Return [x, y] of the center of cell containing provided text 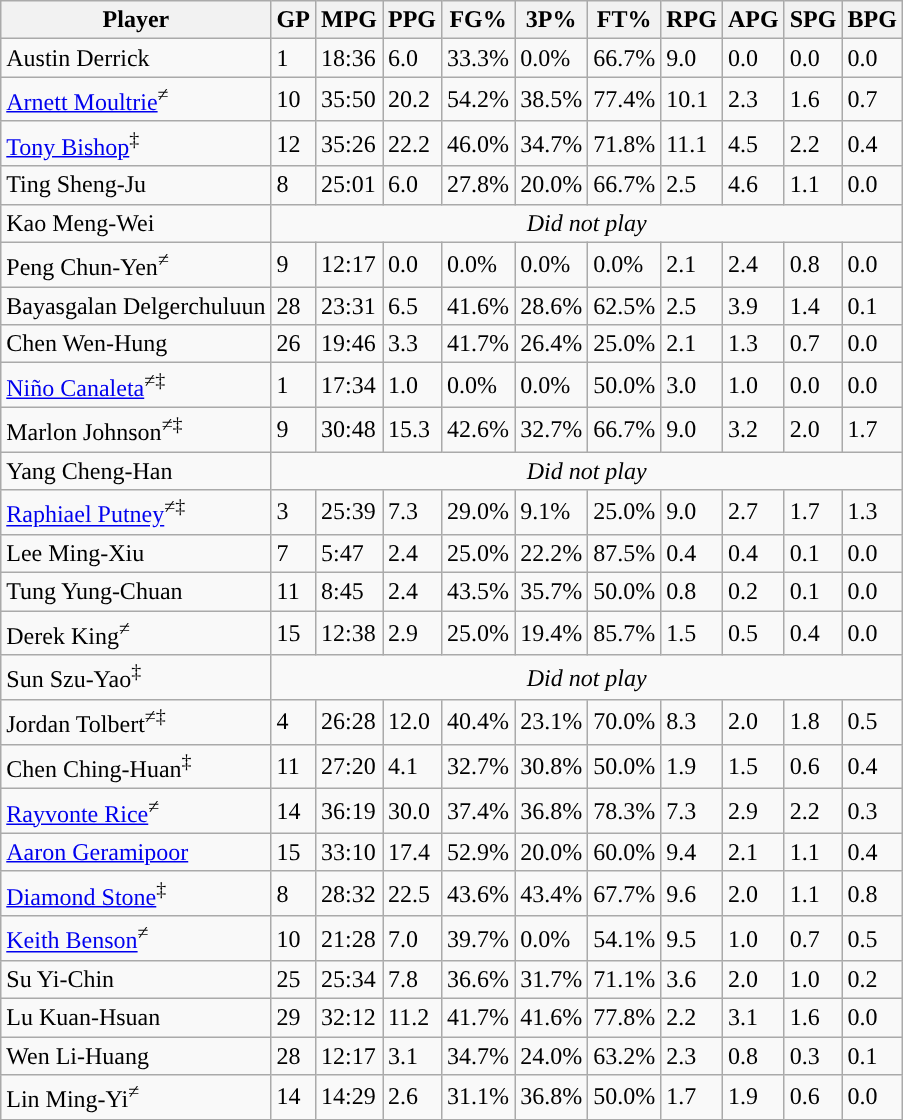
BPG [872, 20]
77.8% [624, 1018]
3.9 [753, 306]
39.7% [478, 938]
3.2 [753, 430]
12:38 [348, 634]
32:12 [348, 1018]
25:39 [348, 512]
43.4% [552, 894]
17.4 [412, 852]
30:48 [348, 430]
26:28 [348, 722]
Tony Bishop‡ [136, 144]
7.0 [412, 938]
Lee Ming-Xiu [136, 554]
8:45 [348, 592]
60.0% [624, 852]
Keith Benson≠ [136, 938]
Yang Cheng-Han [136, 471]
23.1% [552, 722]
11.2 [412, 1018]
Diamond Stone‡ [136, 894]
42.6% [478, 430]
8.3 [692, 722]
5:47 [348, 554]
26.4% [552, 344]
Ting Sheng-Ju [136, 185]
11.1 [692, 144]
2.6 [412, 1098]
3P% [552, 20]
APG [753, 20]
4.5 [753, 144]
Chen Wen-Hung [136, 344]
38.5% [552, 100]
35:50 [348, 100]
4 [293, 722]
36:19 [348, 812]
Lin Ming-Yi≠ [136, 1098]
3.6 [692, 980]
Kao Meng-Wei [136, 223]
1.8 [813, 722]
6.5 [412, 306]
70.0% [624, 722]
SPG [813, 20]
29.0% [478, 512]
30.0 [412, 812]
71.1% [624, 980]
22.5 [412, 894]
43.6% [478, 894]
31.7% [552, 980]
GP [293, 20]
35:26 [348, 144]
RPG [692, 20]
52.9% [478, 852]
7 [293, 554]
9.5 [692, 938]
28.6% [552, 306]
18:36 [348, 58]
37.4% [478, 812]
85.7% [624, 634]
MPG [348, 20]
25 [293, 980]
43.5% [478, 592]
24.0% [552, 1056]
20.2 [412, 100]
63.2% [624, 1056]
FG% [478, 20]
2.7 [753, 512]
Wen Li-Huang [136, 1056]
Austin Derrick [136, 58]
35.7% [552, 592]
77.4% [624, 100]
4.1 [412, 766]
54.1% [624, 938]
23:31 [348, 306]
25:34 [348, 980]
12 [293, 144]
3.3 [412, 344]
4.6 [753, 185]
Aaron Geramipoor [136, 852]
62.5% [624, 306]
9.6 [692, 894]
19:46 [348, 344]
67.7% [624, 894]
28:32 [348, 894]
29 [293, 1018]
Rayvonte Rice≠ [136, 812]
31.1% [478, 1098]
26 [293, 344]
Player [136, 20]
Raphiael Putney≠‡ [136, 512]
54.2% [478, 100]
12.0 [412, 722]
Arnett Moultrie≠ [136, 100]
27:20 [348, 766]
Sun Szu-Yao‡ [136, 678]
78.3% [624, 812]
Su Yi-Chin [136, 980]
30.8% [552, 766]
22.2 [412, 144]
40.4% [478, 722]
17:34 [348, 386]
Peng Chun-Yen≠ [136, 264]
19.4% [552, 634]
21:28 [348, 938]
1.4 [813, 306]
Niño Canaleta≠‡ [136, 386]
33.3% [478, 58]
Derek King≠ [136, 634]
Chen Ching-Huan‡ [136, 766]
22.2% [552, 554]
PPG [412, 20]
25:01 [348, 185]
Tung Yung-Chuan [136, 592]
3.0 [692, 386]
9.1% [552, 512]
Bayasgalan Delgerchuluun [136, 306]
36.6% [478, 980]
9.4 [692, 852]
14:29 [348, 1098]
10.1 [692, 100]
3 [293, 512]
Marlon Johnson≠‡ [136, 430]
15.3 [412, 430]
46.0% [478, 144]
27.8% [478, 185]
71.8% [624, 144]
Lu Kuan-Hsuan [136, 1018]
7.8 [412, 980]
87.5% [624, 554]
FT% [624, 20]
33:10 [348, 852]
Jordan Tolbert≠‡ [136, 722]
